For the text-containing cell, return its midpoint in [x, y] coordinate format. 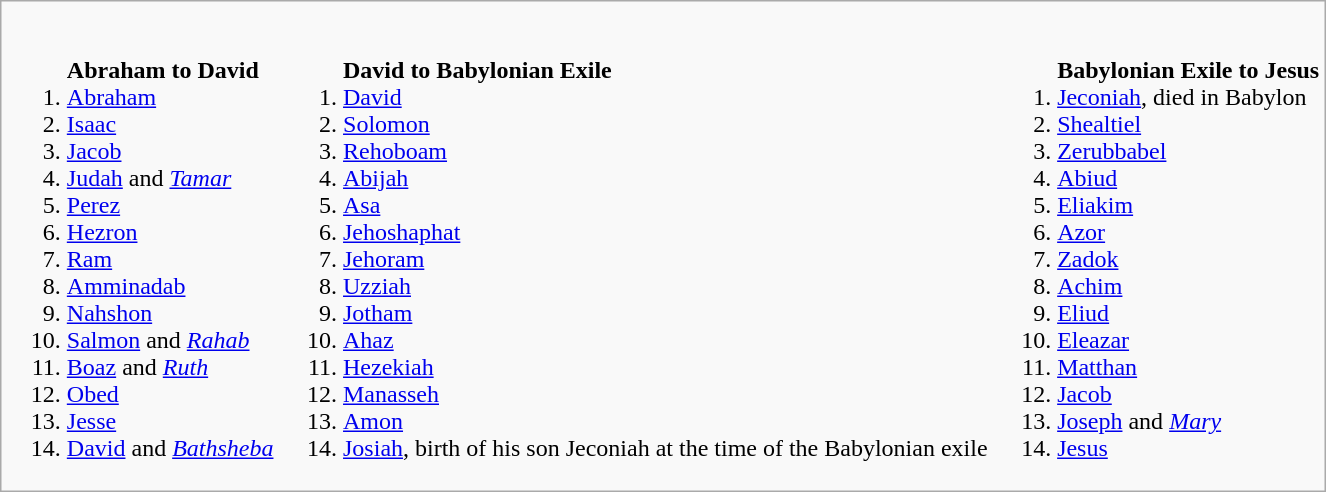
Abraham to David Abraham Isaac Jacob Judah and Tamar Perez Hezron Ram Amminadab Nahshon Salmon and Rahab Boaz and Ruth Obed Jesse David and Bathsheba [140, 246]
